Identify which cell holds the provided text, then report its [x, y] central coordinate. 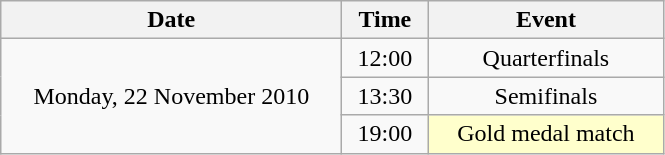
Event [546, 20]
Gold medal match [546, 134]
Semifinals [546, 96]
13:30 [385, 96]
Time [385, 20]
12:00 [385, 58]
Monday, 22 November 2010 [172, 96]
Date [172, 20]
19:00 [385, 134]
Quarterfinals [546, 58]
